Identify which cell holds the provided text, then report its (x, y) central coordinate. 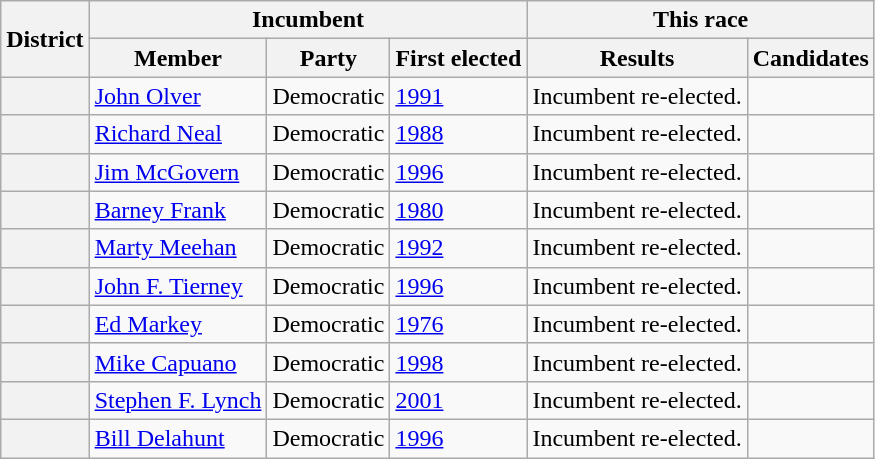
Richard Neal (178, 134)
Ed Markey (178, 324)
Results (637, 58)
2001 (458, 400)
Bill Delahunt (178, 438)
John F. Tierney (178, 286)
Party (328, 58)
Candidates (810, 58)
1998 (458, 362)
Barney Frank (178, 210)
This race (700, 20)
1991 (458, 96)
Mike Capuano (178, 362)
1992 (458, 248)
1980 (458, 210)
1976 (458, 324)
1988 (458, 134)
Jim McGovern (178, 172)
Member (178, 58)
John Olver (178, 96)
Marty Meehan (178, 248)
Incumbent (308, 20)
First elected (458, 58)
Stephen F. Lynch (178, 400)
District (45, 39)
